Locate the cell with the specified text and output its (x, y) center coordinate. 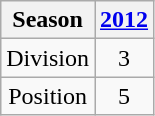
3 (124, 58)
2012 (124, 20)
5 (124, 96)
Division (48, 58)
Position (48, 96)
Season (48, 20)
